Locate the cell with the specified text and output its (X, Y) center coordinate. 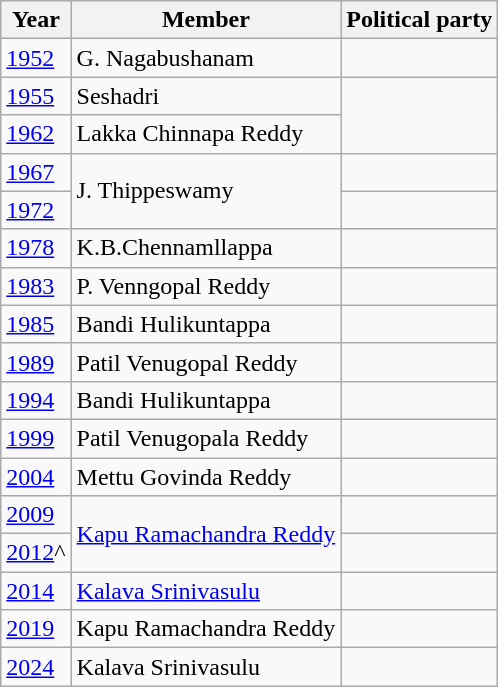
Seshadri (206, 96)
1955 (36, 96)
2014 (36, 591)
Member (206, 20)
Mettu Govinda Reddy (206, 477)
1952 (36, 58)
1985 (36, 324)
P. Venngopal Reddy (206, 286)
Year (36, 20)
1994 (36, 400)
J. Thippeswamy (206, 191)
1972 (36, 210)
K.B.Chennamllappa (206, 248)
2019 (36, 629)
2024 (36, 667)
G. Nagabushanam (206, 58)
1978 (36, 248)
Lakka Chinnapa Reddy (206, 134)
1989 (36, 362)
1983 (36, 286)
2009 (36, 515)
1967 (36, 172)
Patil Venugopala Reddy (206, 438)
2004 (36, 477)
Patil Venugopal Reddy (206, 362)
1962 (36, 134)
Political party (420, 20)
2012^ (36, 553)
1999 (36, 438)
